Search for the cell housing the specified text and yield its [X, Y] center coordinate. 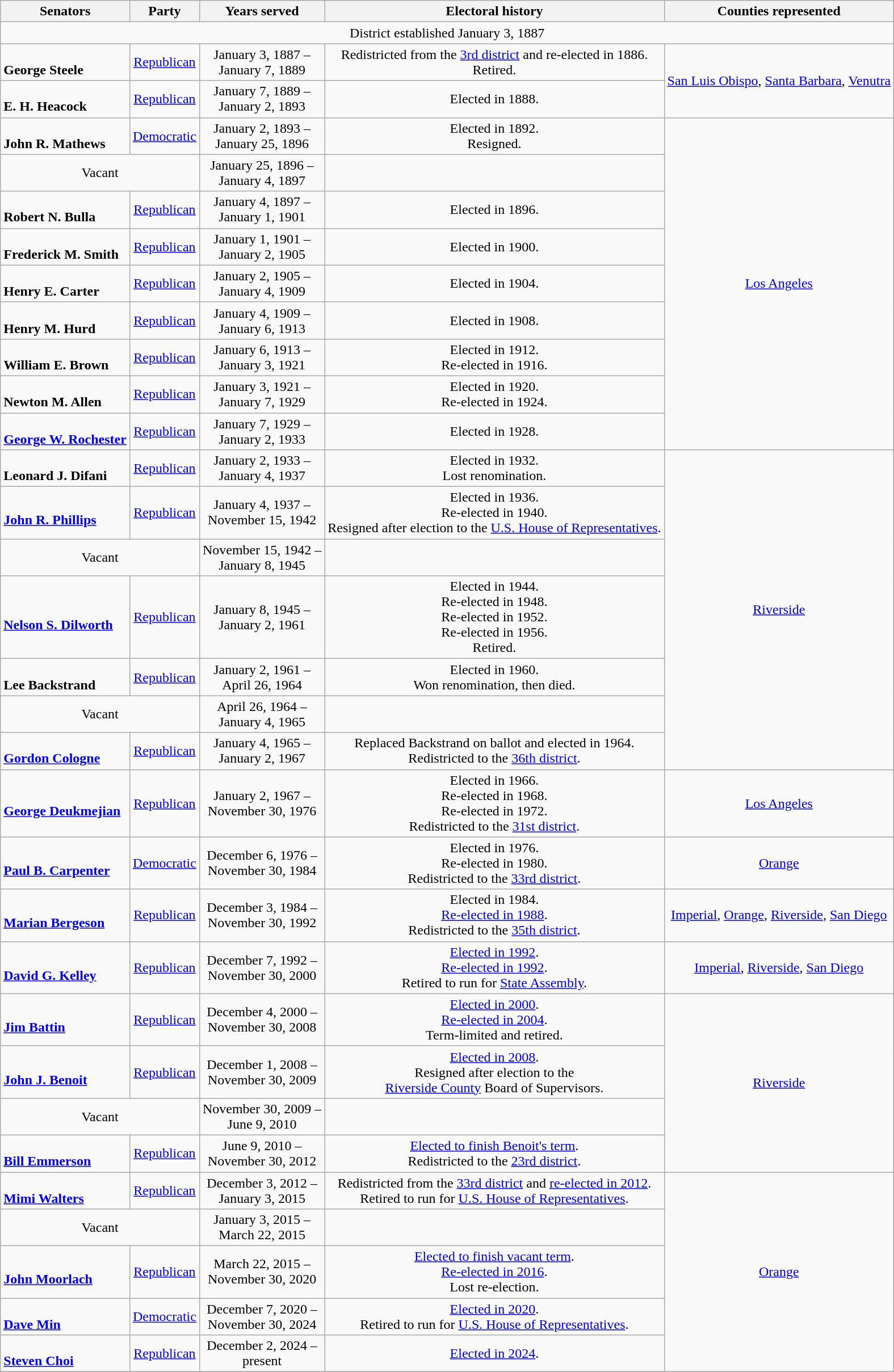
Elected in 1904. [494, 284]
January 6, 1913 – January 3, 1921 [262, 357]
Elected in 1966. Re-elected in 1968. Re-elected in 1972. Redistricted to the 31st district. [494, 803]
January 4, 1965 – January 2, 1967 [262, 751]
George Deukmejian [65, 803]
District established January 3, 1887 [447, 33]
Robert N. Bulla [65, 210]
January 2, 1893 – January 25, 1896 [262, 136]
Elected in 1992. Re-elected in 1992. Retired to run for State Assembly. [494, 967]
December 4, 2000 – November 30, 2008 [262, 1020]
Redistricted from the 3rd district and re-elected in 1886. Retired. [494, 62]
John R. Phillips [65, 513]
Dave Min [65, 1316]
Elected in 1936. Re-elected in 1940. Resigned after election to the U.S. House of Representatives. [494, 513]
Paul B. Carpenter [65, 863]
Elected in 1920. Re-elected in 1924. [494, 394]
January 1, 1901 – January 2, 1905 [262, 246]
Jim Battin [65, 1020]
Gordon Cologne [65, 751]
January 2, 1933 – January 4, 1937 [262, 469]
Henry M. Hurd [65, 320]
January 4, 1937 – November 15, 1942 [262, 513]
December 6, 1976 – November 30, 1984 [262, 863]
Lee Backstrand [65, 677]
January 2, 1961 – April 26, 1964 [262, 677]
Elected in 1928. [494, 431]
January 2, 1905 – January 4, 1909 [262, 284]
George Steele [65, 62]
December 1, 2008 – November 30, 2009 [262, 1072]
San Luis Obispo, Santa Barbara, Venutra [779, 81]
Counties represented [779, 11]
Bill Emmerson [65, 1153]
January 3, 1921 – January 7, 1929 [262, 394]
Newton M. Allen [65, 394]
January 7, 1929 – January 2, 1933 [262, 431]
Electoral history [494, 11]
Elected in 1932. Lost renomination. [494, 469]
Nelson S. Dilworth [65, 617]
January 25, 1896 – January 4, 1897 [262, 172]
Frederick M. Smith [65, 246]
January 8, 1945 – January 2, 1961 [262, 617]
Senators [65, 11]
Replaced Backstrand on ballot and elected in 1964. Redistricted to the 36th district. [494, 751]
Elected in 1912. Re-elected in 1916. [494, 357]
Steven Choi [65, 1354]
Elected in 2024. [494, 1354]
Elected in 2020. Retired to run for U.S. House of Representatives. [494, 1316]
Elected to finish Benoit's term. Redistricted to the 23rd district. [494, 1153]
January 4, 1909 – January 6, 1913 [262, 320]
John Moorlach [65, 1272]
Elected in 1984. Re-elected in 1988. Redistricted to the 35th district. [494, 915]
Elected in 1944. Re-elected in 1948. Re-elected in 1952. Re-elected in 1956. Retired. [494, 617]
January 2, 1967 – November 30, 1976 [262, 803]
George W. Rochester [65, 431]
Imperial, Riverside, San Diego [779, 967]
William E. Brown [65, 357]
Redistricted from the 33rd district and re-elected in 2012. Retired to run for U.S. House of Representatives. [494, 1190]
Elected in 1960. Won renomination, then died. [494, 677]
E. H. Heacock [65, 99]
December 7, 1992 – November 30, 2000 [262, 967]
December 3, 1984 – November 30, 1992 [262, 915]
April 26, 1964 – January 4, 1965 [262, 714]
March 22, 2015 – November 30, 2020 [262, 1272]
Elected in 1892. Resigned. [494, 136]
Elected to finish vacant term. Re-elected in 2016. Lost re-election. [494, 1272]
November 15, 1942 – January 8, 1945 [262, 557]
Marian Bergeson [65, 915]
January 3, 2015 – March 22, 2015 [262, 1228]
Henry E. Carter [65, 284]
Elected in 2008. Resigned after election to the Riverside County Board of Supervisors. [494, 1072]
Elected in 1896. [494, 210]
David G. Kelley [65, 967]
December 7, 2020 – November 30, 2024 [262, 1316]
January 7, 1889 – January 2, 1893 [262, 99]
January 4, 1897 – January 1, 1901 [262, 210]
June 9, 2010 – November 30, 2012 [262, 1153]
December 3, 2012 – January 3, 2015 [262, 1190]
Elected in 1888. [494, 99]
November 30, 2009 – June 9, 2010 [262, 1117]
Leonard J. Difani [65, 469]
John R. Mathews [65, 136]
Mimi Walters [65, 1190]
Years served [262, 11]
December 2, 2024 – present [262, 1354]
January 3, 1887 – January 7, 1889 [262, 62]
Elected in 1900. [494, 246]
Elected in 1976. Re-elected in 1980. Redistricted to the 33rd district. [494, 863]
John J. Benoit [65, 1072]
Party [165, 11]
Elected in 1908. [494, 320]
Elected in 2000. Re-elected in 2004. Term-limited and retired. [494, 1020]
Imperial, Orange, Riverside, San Diego [779, 915]
